Output the [X, Y] coordinate of the center of the cell containing the given text.  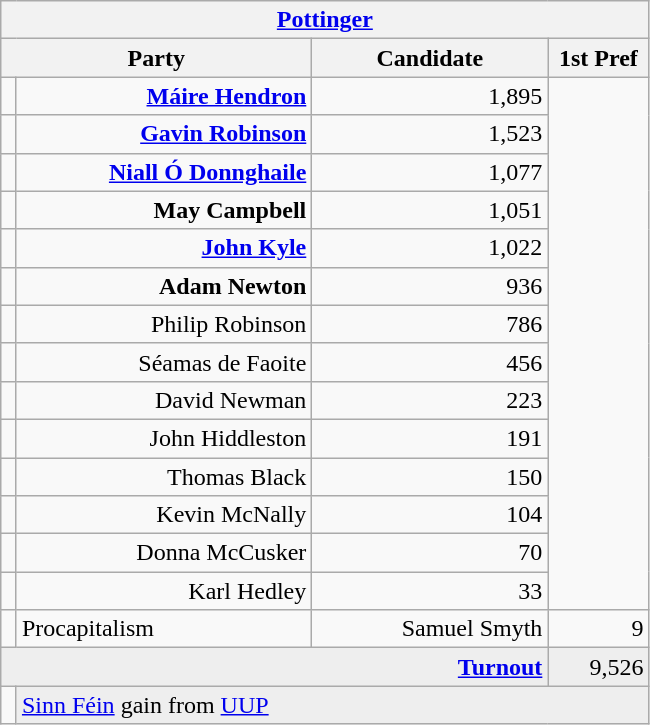
Pottinger [325, 20]
1,051 [430, 210]
1,022 [430, 248]
786 [430, 324]
1,895 [430, 96]
John Hiddleston [164, 438]
Gavin Robinson [164, 134]
191 [430, 438]
70 [430, 553]
Adam Newton [164, 286]
Samuel Smyth [430, 629]
Séamas de Faoite [164, 362]
936 [430, 286]
Sinn Féin gain from UUP [332, 705]
Philip Robinson [164, 324]
150 [430, 477]
Máire Hendron [164, 96]
Donna McCusker [164, 553]
Thomas Black [164, 477]
1st Pref [598, 58]
Niall Ó Donnghaile [164, 172]
Kevin McNally [164, 515]
223 [430, 400]
May Campbell [164, 210]
Candidate [430, 58]
33 [430, 591]
David Newman [164, 400]
John Kyle [164, 248]
Karl Hedley [164, 591]
Party [156, 58]
456 [430, 362]
1,523 [430, 134]
Turnout [274, 667]
9 [598, 629]
Procapitalism [164, 629]
1,077 [430, 172]
104 [430, 515]
9,526 [598, 667]
